Capture the cell that displays the provided text and extract its (x, y) central coordinate. 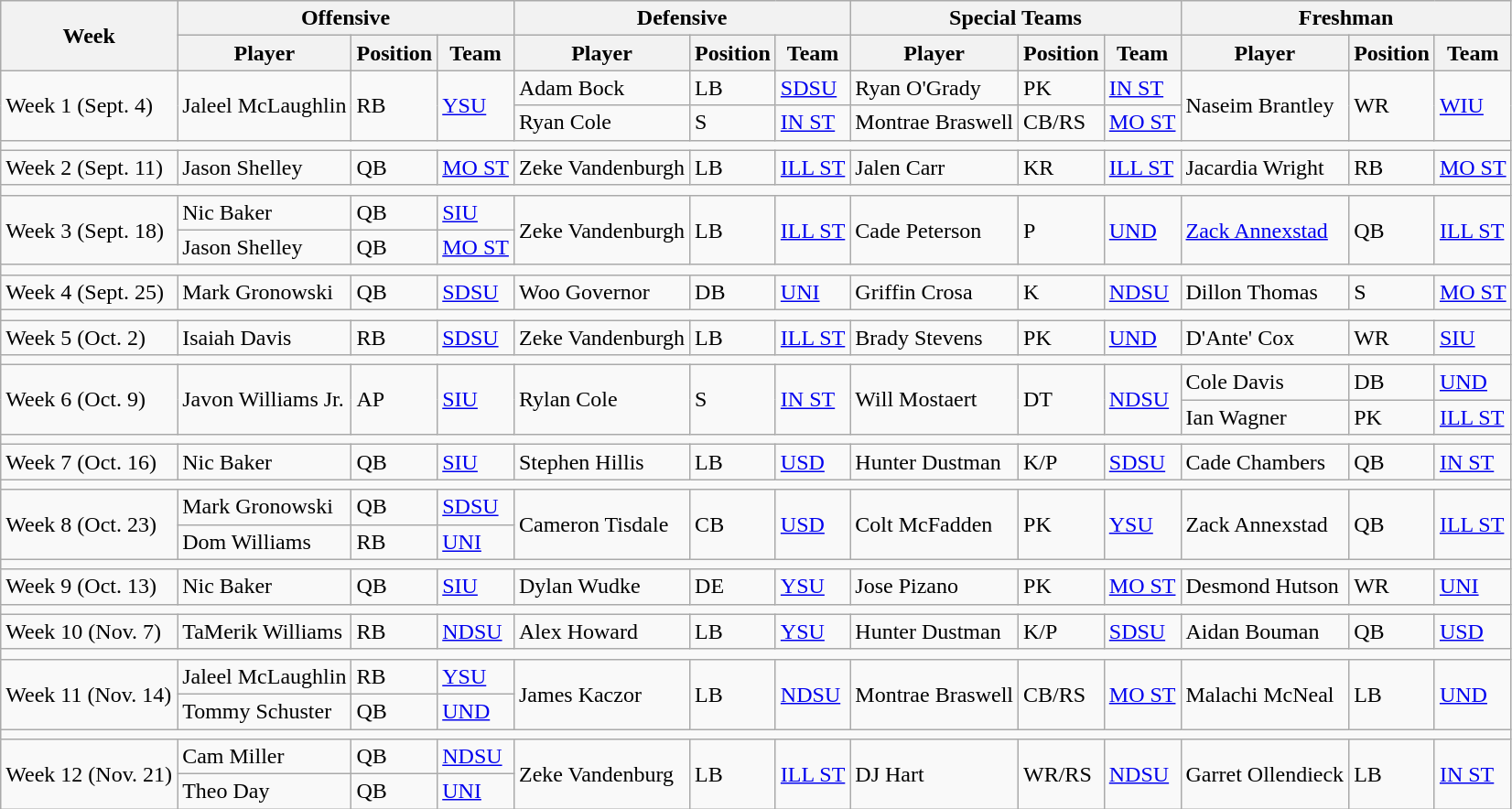
Week 11 (Nov. 14) (90, 694)
Week (90, 36)
Desmond Hutson (1265, 587)
DE (733, 587)
Will Mostaert (934, 400)
Griffin Crosa (934, 292)
WIU (1473, 105)
Defensive (681, 18)
DJ Hart (934, 774)
Week 4 (Sept. 25) (90, 292)
Malachi McNeal (1265, 694)
Week 9 (Oct. 13) (90, 587)
Jose Pizano (934, 587)
Naseim Brantley (1265, 105)
Adam Bock (601, 88)
Cameron Tisdale (601, 524)
D'Ante' Cox (1265, 338)
Colt McFadden (934, 524)
Theo Day (265, 792)
Week 1 (Sept. 4) (90, 105)
Rylan Cole (601, 400)
Week 7 (Oct. 16) (90, 462)
Dylan Wudke (601, 587)
Week 3 (Sept. 18) (90, 230)
Jalen Carr (934, 167)
Cade Peterson (934, 230)
Cam Miller (265, 757)
Week 5 (Oct. 2) (90, 338)
Alex Howard (601, 631)
Cole Davis (1265, 383)
Week 12 (Nov. 21) (90, 774)
Special Teams (1016, 18)
K (1062, 292)
P (1062, 230)
Ryan O'Grady (934, 88)
Cade Chambers (1265, 462)
Week 10 (Nov. 7) (90, 631)
KR (1062, 167)
Ryan Cole (601, 123)
Dom Williams (265, 542)
Offensive (346, 18)
DT (1062, 400)
Isaiah Davis (265, 338)
Tommy Schuster (265, 711)
AP (394, 400)
Aidan Bouman (1265, 631)
TaMerik Williams (265, 631)
Woo Governor (601, 292)
Freshman (1345, 18)
Javon Williams Jr. (265, 400)
CB (733, 524)
Stephen Hillis (601, 462)
Week 8 (Oct. 23) (90, 524)
Week 2 (Sept. 11) (90, 167)
James Kaczor (601, 694)
Week 6 (Oct. 9) (90, 400)
WR/RS (1062, 774)
Jacardia Wright (1265, 167)
Brady Stevens (934, 338)
Dillon Thomas (1265, 292)
Garret Ollendieck (1265, 774)
Ian Wagner (1265, 417)
Zeke Vandenburg (601, 774)
